Identify which cell holds the provided text, then report its (x, y) central coordinate. 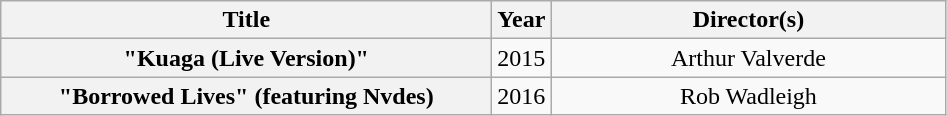
Rob Wadleigh (748, 96)
Arthur Valverde (748, 58)
Title (246, 20)
"Kuaga (Live Version)" (246, 58)
"Borrowed Lives" (featuring Nvdes) (246, 96)
Year (522, 20)
2016 (522, 96)
Director(s) (748, 20)
2015 (522, 58)
